Detect which cell encompasses the target text, then output its [x, y] center coordinate. 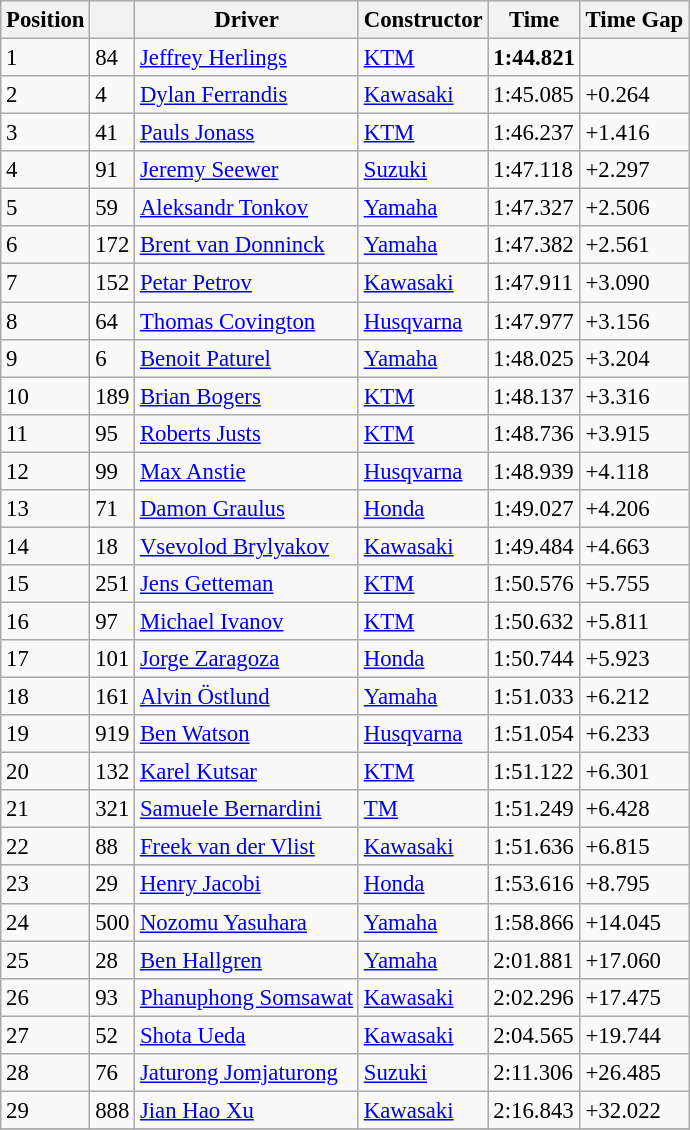
99 [112, 471]
500 [112, 922]
+5.755 [634, 584]
1:44.821 [534, 58]
+14.045 [634, 922]
Petar Petrov [247, 283]
+2.506 [634, 208]
15 [46, 584]
1:45.085 [534, 95]
21 [46, 809]
76 [112, 1073]
1:49.484 [534, 546]
Nozomu Yasuhara [247, 922]
22 [46, 847]
Max Anstie [247, 471]
97 [112, 621]
1:51.122 [534, 772]
1:47.118 [534, 170]
2:01.881 [534, 960]
+4.118 [634, 471]
93 [112, 997]
+0.264 [634, 95]
Jens Getteman [247, 584]
11 [46, 433]
Karel Kutsar [247, 772]
+26.485 [634, 1073]
Pauls Jonass [247, 133]
Jorge Zaragoza [247, 659]
+6.233 [634, 734]
27 [46, 1035]
14 [46, 546]
19 [46, 734]
1:48.939 [534, 471]
+8.795 [634, 885]
Ben Watson [247, 734]
Driver [247, 20]
2:04.565 [534, 1035]
+3.090 [634, 283]
+4.663 [634, 546]
1:49.027 [534, 509]
1:48.736 [534, 433]
12 [46, 471]
Position [46, 20]
84 [112, 58]
8 [46, 321]
1:47.977 [534, 321]
91 [112, 170]
2:16.843 [534, 1110]
1:50.576 [534, 584]
Time Gap [634, 20]
20 [46, 772]
Aleksandr Tonkov [247, 208]
52 [112, 1035]
+3.915 [634, 433]
9 [46, 358]
321 [112, 809]
+6.301 [634, 772]
1:47.911 [534, 283]
Jaturong Jomjaturong [247, 1073]
2 [46, 95]
1:53.616 [534, 885]
+19.744 [634, 1035]
+2.297 [634, 170]
24 [46, 922]
17 [46, 659]
16 [46, 621]
Ben Hallgren [247, 960]
+5.923 [634, 659]
1:51.636 [534, 847]
+6.428 [634, 809]
1:50.632 [534, 621]
101 [112, 659]
3 [46, 133]
919 [112, 734]
+1.416 [634, 133]
888 [112, 1110]
+32.022 [634, 1110]
+3.316 [634, 396]
7 [46, 283]
+2.561 [634, 245]
Jeremy Seewer [247, 170]
+4.206 [634, 509]
Samuele Bernardini [247, 809]
+3.156 [634, 321]
+17.475 [634, 997]
1:48.137 [534, 396]
1:46.237 [534, 133]
Freek van der Vlist [247, 847]
152 [112, 283]
Jian Hao Xu [247, 1110]
132 [112, 772]
Dylan Ferrandis [247, 95]
1 [46, 58]
251 [112, 584]
172 [112, 245]
13 [46, 509]
+17.060 [634, 960]
+5.811 [634, 621]
2:02.296 [534, 997]
2:11.306 [534, 1073]
1:48.025 [534, 358]
71 [112, 509]
1:51.054 [534, 734]
Roberts Justs [247, 433]
1:51.249 [534, 809]
Constructor [423, 20]
1:47.382 [534, 245]
+3.204 [634, 358]
Vsevolod Brylyakov [247, 546]
95 [112, 433]
1:51.033 [534, 697]
Phanuphong Somsawat [247, 997]
Brent van Donninck [247, 245]
Brian Bogers [247, 396]
5 [46, 208]
Henry Jacobi [247, 885]
1:47.327 [534, 208]
26 [46, 997]
1:50.744 [534, 659]
Michael Ivanov [247, 621]
Thomas Covington [247, 321]
41 [112, 133]
25 [46, 960]
+6.815 [634, 847]
10 [46, 396]
1:58.866 [534, 922]
161 [112, 697]
Time [534, 20]
88 [112, 847]
23 [46, 885]
Damon Graulus [247, 509]
64 [112, 321]
+6.212 [634, 697]
Benoit Paturel [247, 358]
59 [112, 208]
189 [112, 396]
TM [423, 809]
Shota Ueda [247, 1035]
Jeffrey Herlings [247, 58]
Alvin Östlund [247, 697]
